Locate the cell with the specified text and output its (x, y) center coordinate. 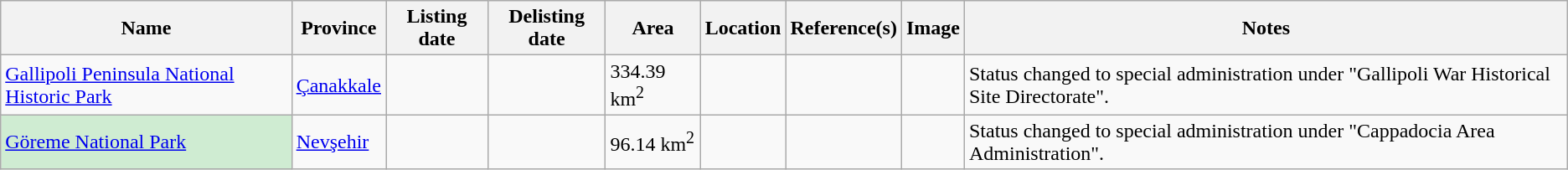
Status changed to special administration under "Gallipoli War Historical Site Directorate". (1266, 85)
Location (743, 28)
96.14 km2 (653, 142)
334.39 km2 (653, 85)
Name (146, 28)
Nevşehir (338, 142)
Area (653, 28)
Delisting date (546, 28)
Image (933, 28)
Province (338, 28)
Listing date (436, 28)
Çanakkale (338, 85)
Notes (1266, 28)
Status changed to special administration under "Cappadocia Area Administration". (1266, 142)
Göreme National Park (146, 142)
Gallipoli Peninsula National Historic Park (146, 85)
Reference(s) (844, 28)
